Pinpoint the cell where the given text exists, returning its (x, y) midpoint coordinate. 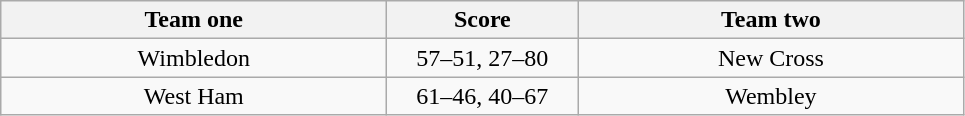
Score (482, 20)
West Ham (194, 96)
61–46, 40–67 (482, 96)
New Cross (771, 58)
Wimbledon (194, 58)
Team one (194, 20)
Wembley (771, 96)
57–51, 27–80 (482, 58)
Team two (771, 20)
